Extract the (x, y) coordinate from the center of the cell holding the provided text.  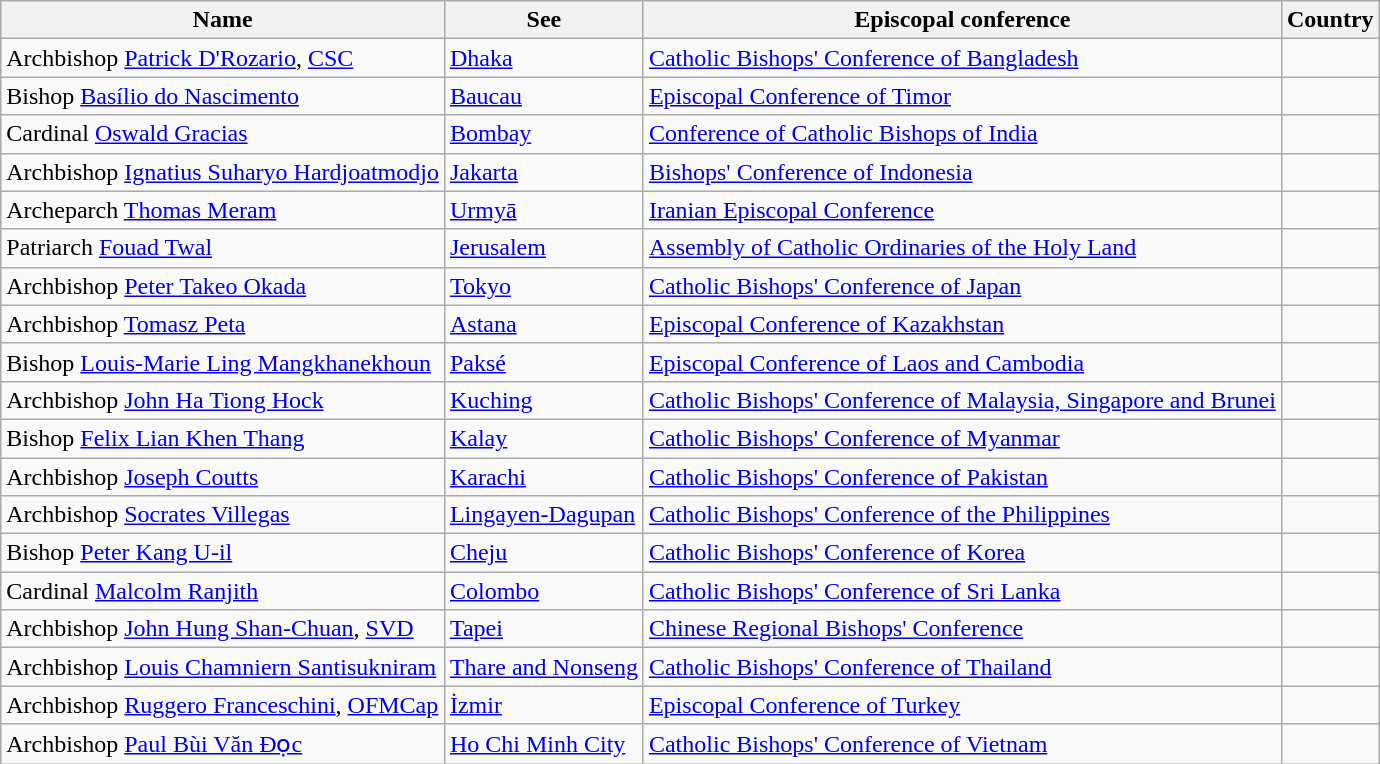
Tapei (544, 629)
Catholic Bishops' Conference of Sri Lanka (962, 591)
Country (1330, 20)
Catholic Bishops' Conference of Korea (962, 553)
Archbishop John Ha Tiong Hock (223, 400)
Archbishop Peter Takeo Okada (223, 286)
Archbishop Socrates Villegas (223, 515)
Conference of Catholic Bishops of India (962, 134)
Catholic Bishops' Conference of Pakistan (962, 477)
Episcopal Conference of Timor (962, 96)
Cheju (544, 553)
Catholic Bishops' Conference of Myanmar (962, 438)
Kuching (544, 400)
Bombay (544, 134)
Iranian Episcopal Conference (962, 210)
Catholic Bishops' Conference of Vietnam (962, 744)
Episcopal Conference of Kazakhstan (962, 324)
Bishop Felix Lian Khen Thang (223, 438)
Urmyā (544, 210)
Dhaka (544, 58)
Jerusalem (544, 248)
Paksé (544, 362)
Catholic Bishops' Conference of Malaysia, Singapore and Brunei (962, 400)
Archbishop Patrick D'Rozario, CSC (223, 58)
Bishops' Conference of Indonesia (962, 172)
Catholic Bishops' Conference of Thailand (962, 667)
Bishop Louis-Marie Ling Mangkhanekhoun (223, 362)
Catholic Bishops' Conference of the Philippines (962, 515)
Bishop Peter Kang U-il (223, 553)
Episcopal conference (962, 20)
Archbishop John Hung Shan-Chuan, SVD (223, 629)
Thare and Nonseng (544, 667)
Archbishop Louis Chamniern Santisukniram (223, 667)
See (544, 20)
Colombo (544, 591)
Karachi (544, 477)
Bishop Basílio do Nascimento (223, 96)
Assembly of Catholic Ordinaries of the Holy Land (962, 248)
Archbishop Paul Bùi Văn Đọc (223, 744)
Jakarta (544, 172)
Episcopal Conference of Laos and Cambodia (962, 362)
İzmir (544, 705)
Archbishop Ruggero Franceschini, OFMCap (223, 705)
Chinese Regional Bishops' Conference (962, 629)
Archeparch Thomas Meram (223, 210)
Episcopal Conference of Turkey (962, 705)
Archbishop Ignatius Suharyo Hardjoatmodjo (223, 172)
Cardinal Oswald Gracias (223, 134)
Kalay (544, 438)
Lingayen-Dagupan (544, 515)
Ho Chi Minh City (544, 744)
Catholic Bishops' Conference of Japan (962, 286)
Archbishop Joseph Coutts (223, 477)
Name (223, 20)
Tokyo (544, 286)
Baucau (544, 96)
Astana (544, 324)
Patriarch Fouad Twal (223, 248)
Catholic Bishops' Conference of Bangladesh (962, 58)
Archbishop Tomasz Peta (223, 324)
Cardinal Malcolm Ranjith (223, 591)
